Pinpoint the cell where the given text exists, returning its [X, Y] midpoint coordinate. 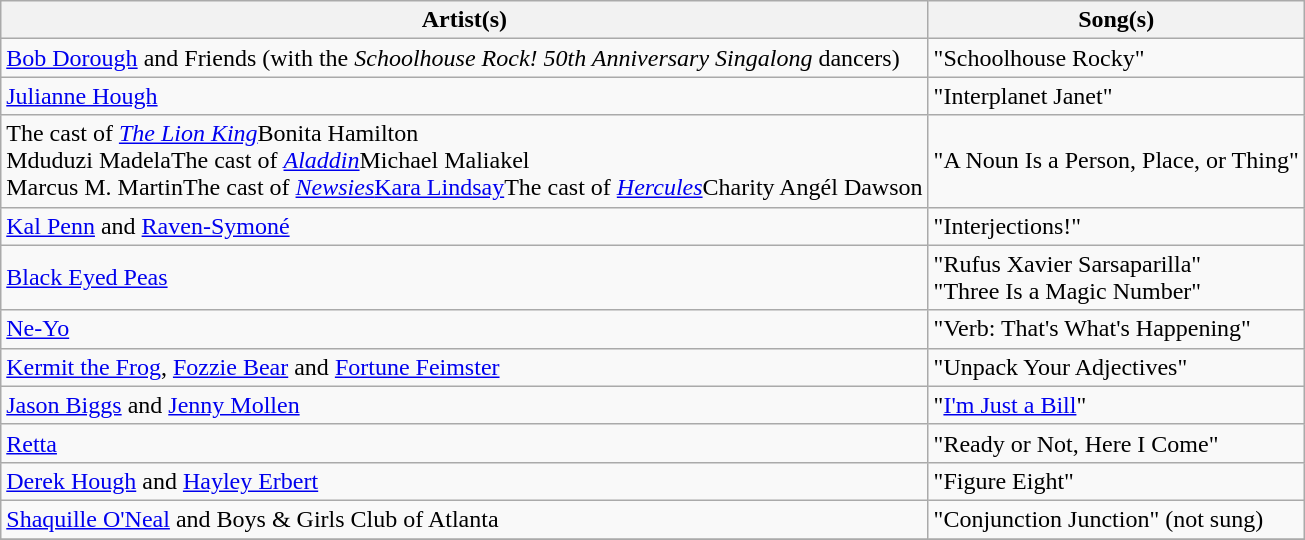
"Interjections!" [1116, 226]
"Unpack Your Adjectives" [1116, 367]
Bob Dorough and Friends (with the Schoolhouse Rock! 50th Anniversary Singalong dancers) [464, 58]
"Conjunction Junction" (not sung) [1116, 519]
Kermit the Frog, Fozzie Bear and Fortune Feimster [464, 367]
Artist(s) [464, 20]
Song(s) [1116, 20]
"Ready or Not, Here I Come" [1116, 443]
"I'm Just a Bill" [1116, 405]
Ne-Yo [464, 329]
"A Noun Is a Person, Place, or Thing" [1116, 161]
Kal Penn and Raven-Symoné [464, 226]
Retta [464, 443]
"Figure Eight" [1116, 481]
Derek Hough and Hayley Erbert [464, 481]
"Interplanet Janet" [1116, 96]
Jason Biggs and Jenny Mollen [464, 405]
Black Eyed Peas [464, 278]
Julianne Hough [464, 96]
"Rufus Xavier Sarsaparilla""Three Is a Magic Number" [1116, 278]
"Schoolhouse Rocky" [1116, 58]
Shaquille O'Neal and Boys & Girls Club of Atlanta [464, 519]
"Verb: That's What's Happening" [1116, 329]
